Pinpoint the cell where the given text exists, returning its [X, Y] midpoint coordinate. 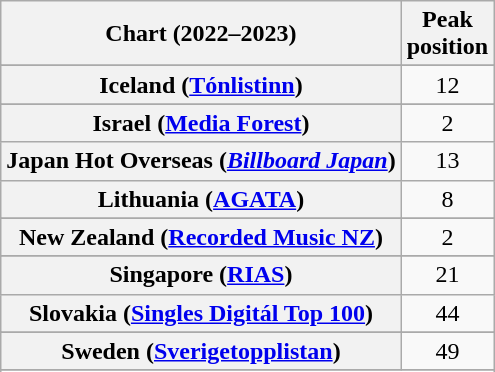
New Zealand (Recorded Music NZ) [201, 237]
44 [447, 313]
Sweden (Sverigetopplistan) [201, 351]
Slovakia (Singles Digitál Top 100) [201, 313]
21 [447, 275]
Peakposition [447, 34]
13 [447, 161]
49 [447, 351]
12 [447, 85]
Lithuania (AGATA) [201, 199]
Japan Hot Overseas (Billboard Japan) [201, 161]
Chart (2022–2023) [201, 34]
8 [447, 199]
Singapore (RIAS) [201, 275]
Israel (Media Forest) [201, 123]
Iceland (Tónlistinn) [201, 85]
